Return (X, Y) of the center of cell containing provided text 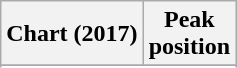
Chart (2017) (72, 34)
Peakposition (189, 34)
